For the text-containing cell, return its midpoint in (X, Y) coordinate format. 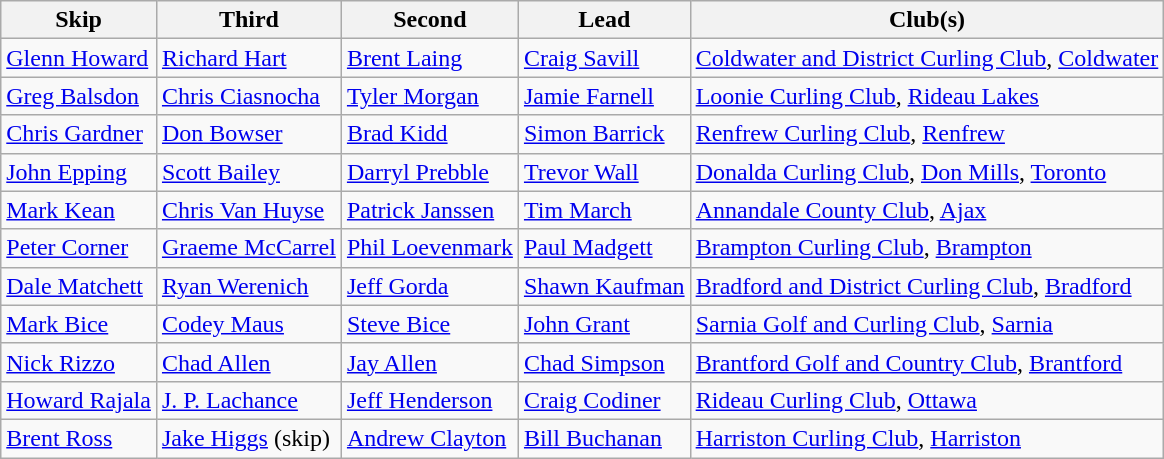
Chad Simpson (604, 362)
Coldwater and District Curling Club, Coldwater (927, 58)
Brad Kidd (430, 134)
Brent Ross (79, 438)
Jeff Gorda (430, 286)
Craig Savill (604, 58)
John Grant (604, 324)
Rideau Curling Club, Ottawa (927, 400)
Nick Rizzo (79, 362)
Trevor Wall (604, 172)
Scott Bailey (248, 172)
Craig Codiner (604, 400)
Third (248, 20)
Chris Ciasnocha (248, 96)
Loonie Curling Club, Rideau Lakes (927, 96)
John Epping (79, 172)
Greg Balsdon (79, 96)
Sarnia Golf and Curling Club, Sarnia (927, 324)
Harriston Curling Club, Harriston (927, 438)
Bradford and District Curling Club, Bradford (927, 286)
Glenn Howard (79, 58)
Tyler Morgan (430, 96)
J. P. Lachance (248, 400)
Peter Corner (79, 248)
Chad Allen (248, 362)
Paul Madgett (604, 248)
Jamie Farnell (604, 96)
Skip (79, 20)
Annandale County Club, Ajax (927, 210)
Club(s) (927, 20)
Simon Barrick (604, 134)
Brent Laing (430, 58)
Jay Allen (430, 362)
Ryan Werenich (248, 286)
Brampton Curling Club, Brampton (927, 248)
Howard Rajala (79, 400)
Tim March (604, 210)
Chris Van Huyse (248, 210)
Andrew Clayton (430, 438)
Jake Higgs (skip) (248, 438)
Bill Buchanan (604, 438)
Lead (604, 20)
Steve Bice (430, 324)
Graeme McCarrel (248, 248)
Codey Maus (248, 324)
Dale Matchett (79, 286)
Jeff Henderson (430, 400)
Renfrew Curling Club, Renfrew (927, 134)
Brantford Golf and Country Club, Brantford (927, 362)
Don Bowser (248, 134)
Donalda Curling Club, Don Mills, Toronto (927, 172)
Shawn Kaufman (604, 286)
Patrick Janssen (430, 210)
Second (430, 20)
Mark Kean (79, 210)
Phil Loevenmark (430, 248)
Richard Hart (248, 58)
Chris Gardner (79, 134)
Mark Bice (79, 324)
Darryl Prebble (430, 172)
